Provide the (x, y) coordinate of the cell's center where the given text is located.  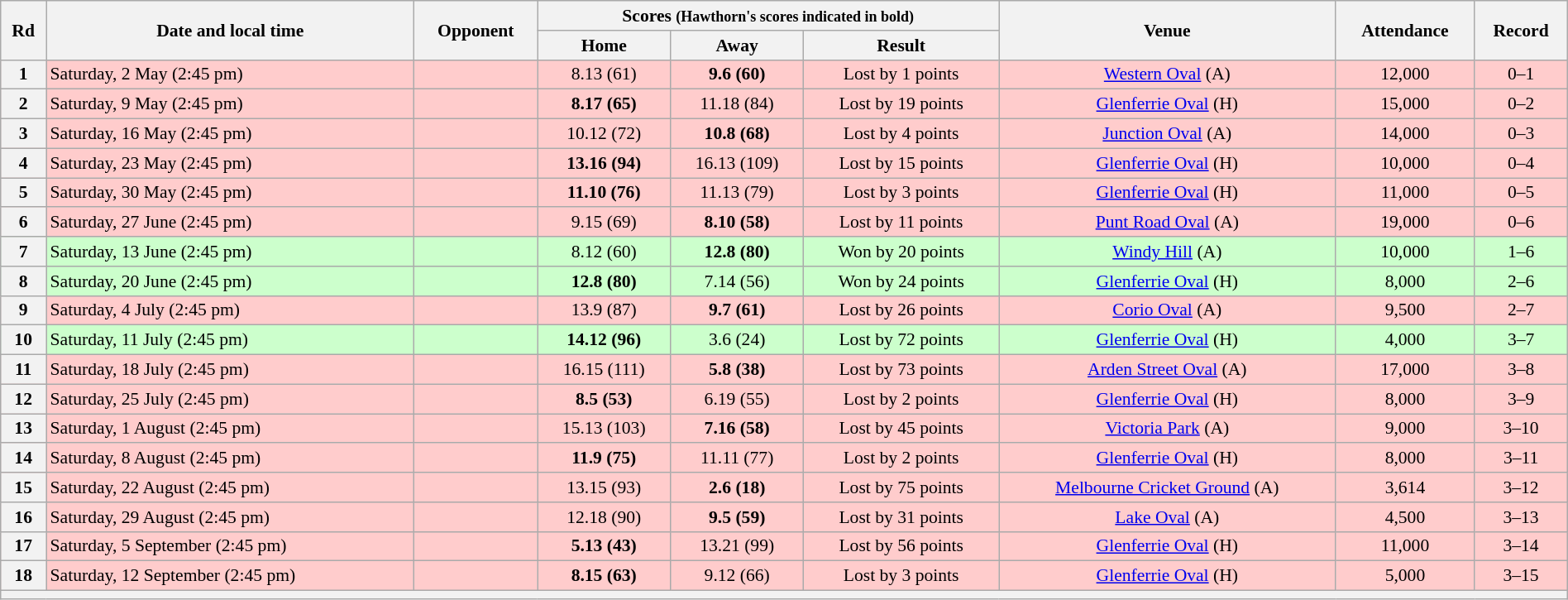
11.9 (75) (604, 458)
13.16 (94) (604, 163)
9.7 (61) (738, 310)
9,000 (1405, 429)
Saturday, 13 June (2:45 pm) (230, 252)
5 (23, 193)
18 (23, 576)
15 (23, 487)
8.12 (60) (604, 252)
3–8 (1521, 370)
13.21 (99) (738, 546)
8.10 (58) (738, 223)
8.17 (65) (604, 104)
Punt Road Oval (A) (1168, 223)
Lost by 73 points (901, 370)
Opponent (476, 30)
6 (23, 223)
Saturday, 16 May (2:45 pm) (230, 134)
Lost by 1 points (901, 74)
10 (23, 340)
Saturday, 12 September (2:45 pm) (230, 576)
12,000 (1405, 74)
3 (23, 134)
Lost by 26 points (901, 310)
Saturday, 20 June (2:45 pm) (230, 281)
Result (901, 46)
Home (604, 46)
0–5 (1521, 193)
Saturday, 8 August (2:45 pm) (230, 458)
1 (23, 74)
Won by 24 points (901, 281)
Junction Oval (A) (1168, 134)
Victoria Park (A) (1168, 429)
15,000 (1405, 104)
19,000 (1405, 223)
Venue (1168, 30)
13 (23, 429)
5,000 (1405, 576)
1–6 (1521, 252)
Lost by 15 points (901, 163)
Saturday, 22 August (2:45 pm) (230, 487)
3–11 (1521, 458)
16.13 (109) (738, 163)
2–6 (1521, 281)
Lost by 11 points (901, 223)
Saturday, 2 May (2:45 pm) (230, 74)
17 (23, 546)
9,500 (1405, 310)
11.11 (77) (738, 458)
Won by 20 points (901, 252)
3–9 (1521, 399)
13.15 (93) (604, 487)
2 (23, 104)
Lost by 45 points (901, 429)
14.12 (96) (604, 340)
10.12 (72) (604, 134)
Lost by 31 points (901, 517)
Melbourne Cricket Ground (A) (1168, 487)
0–1 (1521, 74)
5.8 (38) (738, 370)
3–13 (1521, 517)
Saturday, 4 July (2:45 pm) (230, 310)
Saturday, 5 September (2:45 pm) (230, 546)
2–7 (1521, 310)
Date and local time (230, 30)
Saturday, 27 June (2:45 pm) (230, 223)
11.18 (84) (738, 104)
Lost by 75 points (901, 487)
Attendance (1405, 30)
3.6 (24) (738, 340)
3–15 (1521, 576)
13.9 (87) (604, 310)
10.8 (68) (738, 134)
Corio Oval (A) (1168, 310)
9.5 (59) (738, 517)
8 (23, 281)
0–3 (1521, 134)
2.6 (18) (738, 487)
Saturday, 18 July (2:45 pm) (230, 370)
16.15 (111) (604, 370)
Lost by 56 points (901, 546)
5.13 (43) (604, 546)
7.16 (58) (738, 429)
Away (738, 46)
8.13 (61) (604, 74)
Rd (23, 30)
4,000 (1405, 340)
6.19 (55) (738, 399)
Lake Oval (A) (1168, 517)
0–6 (1521, 223)
17,000 (1405, 370)
0–2 (1521, 104)
Windy Hill (A) (1168, 252)
Saturday, 9 May (2:45 pm) (230, 104)
Saturday, 29 August (2:45 pm) (230, 517)
Western Oval (A) (1168, 74)
3–10 (1521, 429)
15.13 (103) (604, 429)
3,614 (1405, 487)
11.10 (76) (604, 193)
16 (23, 517)
12 (23, 399)
11.13 (79) (738, 193)
Saturday, 25 July (2:45 pm) (230, 399)
4,500 (1405, 517)
14,000 (1405, 134)
Record (1521, 30)
8.15 (63) (604, 576)
7.14 (56) (738, 281)
9.15 (69) (604, 223)
Saturday, 23 May (2:45 pm) (230, 163)
Lost by 4 points (901, 134)
12.18 (90) (604, 517)
9.6 (60) (738, 74)
Saturday, 11 July (2:45 pm) (230, 340)
0–4 (1521, 163)
Saturday, 1 August (2:45 pm) (230, 429)
Arden Street Oval (A) (1168, 370)
3–12 (1521, 487)
3–14 (1521, 546)
Saturday, 30 May (2:45 pm) (230, 193)
Lost by 19 points (901, 104)
7 (23, 252)
4 (23, 163)
14 (23, 458)
Lost by 72 points (901, 340)
Scores (Hawthorn's scores indicated in bold) (768, 16)
3–7 (1521, 340)
9.12 (66) (738, 576)
9 (23, 310)
8.5 (53) (604, 399)
11 (23, 370)
